Return (x, y) of the center of cell containing provided text 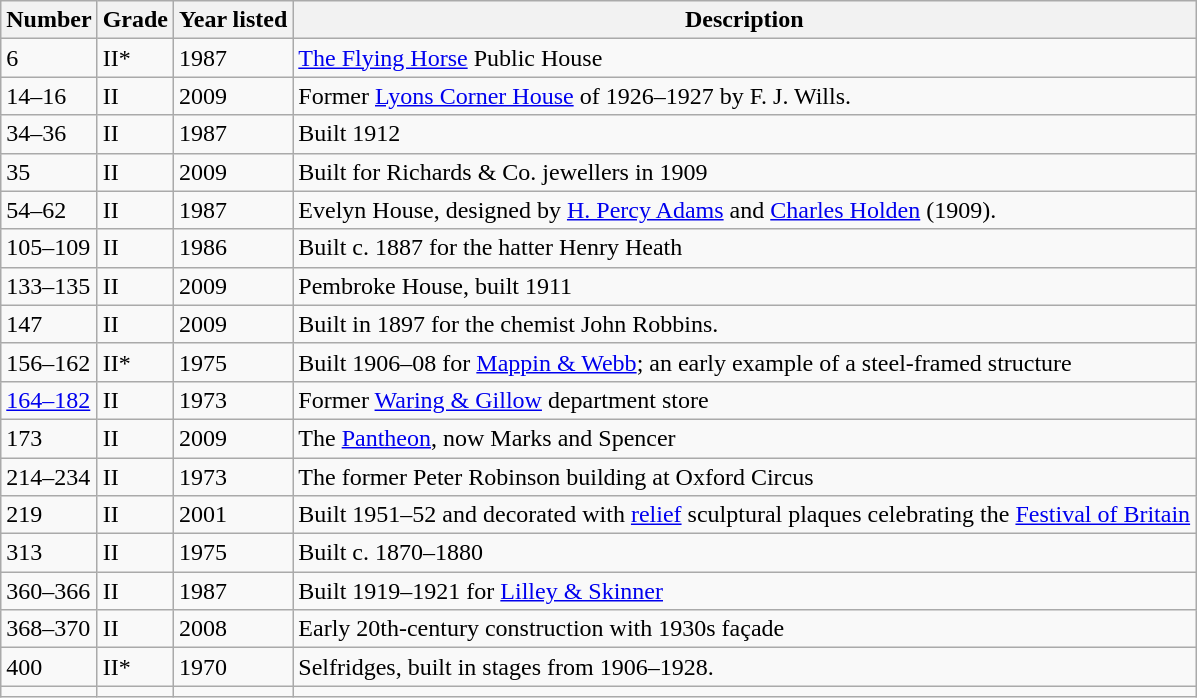
Built in 1897 for the chemist John Robbins. (744, 324)
Built c. 1887 for the hatter Henry Heath (744, 248)
147 (49, 324)
The former Peter Robinson building at Oxford Circus (744, 477)
Number (49, 20)
Built 1912 (744, 134)
2008 (234, 629)
164–182 (49, 400)
35 (49, 172)
214–234 (49, 477)
105–109 (49, 248)
2001 (234, 515)
Early 20th-century construction with 1930s façade (744, 629)
Grade (135, 20)
219 (49, 515)
Built c. 1870–1880 (744, 553)
Former Waring & Gillow department store (744, 400)
313 (49, 553)
54–62 (49, 210)
Year listed (234, 20)
Built 1951–52 and decorated with relief sculptural plaques celebrating the Festival of Britain (744, 515)
Description (744, 20)
1970 (234, 667)
6 (49, 58)
The Flying Horse Public House (744, 58)
Selfridges, built in stages from 1906–1928. (744, 667)
Former Lyons Corner House of 1926–1927 by F. J. Wills. (744, 96)
156–162 (49, 362)
133–135 (49, 286)
Pembroke House, built 1911 (744, 286)
Built 1919–1921 for Lilley & Skinner (744, 591)
173 (49, 438)
34–36 (49, 134)
1986 (234, 248)
The Pantheon, now Marks and Spencer (744, 438)
Built 1906–08 for Mappin & Webb; an early example of a steel-framed structure (744, 362)
Built for Richards & Co. jewellers in 1909 (744, 172)
368–370 (49, 629)
14–16 (49, 96)
Evelyn House, designed by H. Percy Adams and Charles Holden (1909). (744, 210)
400 (49, 667)
360–366 (49, 591)
